Search for the cell housing the specified text and yield its (X, Y) center coordinate. 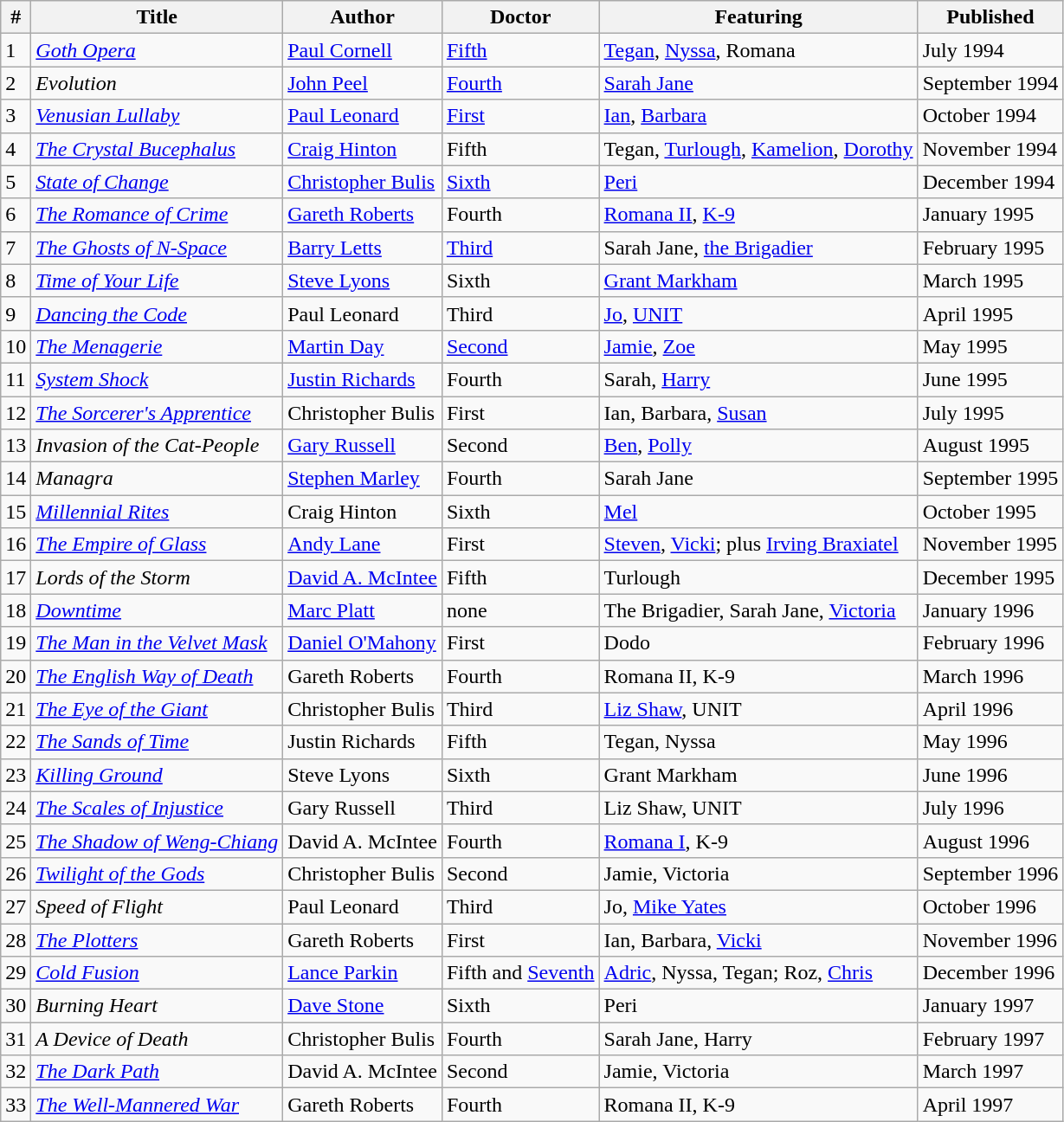
June 1995 (990, 379)
Time of Your Life (158, 280)
Romana I, K-9 (758, 841)
John Peel (363, 83)
Daniel O'Mahony (363, 643)
The Romance of Crime (158, 215)
December 1995 (990, 577)
The Menagerie (158, 346)
24 (16, 808)
none (520, 610)
7 (16, 248)
September 1995 (990, 479)
February 1997 (990, 1039)
Martin Day (363, 346)
Ben, Polly (758, 446)
Sarah, Harry (758, 379)
Managra (158, 479)
March 1997 (990, 1072)
July 1996 (990, 808)
The Sands of Time (158, 742)
33 (16, 1105)
Burning Heart (158, 1006)
April 1996 (990, 709)
The Shadow of Weng-Chiang (158, 841)
July 1994 (990, 50)
September 1996 (990, 874)
10 (16, 346)
October 1994 (990, 116)
April 1997 (990, 1105)
May 1996 (990, 742)
Venusian Lullaby (158, 116)
Featuring (758, 17)
4 (16, 149)
Steven, Vicki; plus Irving Braxiatel (758, 545)
Dancing the Code (158, 313)
17 (16, 577)
14 (16, 479)
February 1996 (990, 643)
Tegan, Nyssa, Romana (758, 50)
Barry Letts (363, 248)
3 (16, 116)
Stephen Marley (363, 479)
The Ghosts of N-Space (158, 248)
November 1995 (990, 545)
April 1995 (990, 313)
Ian, Barbara (758, 116)
31 (16, 1039)
Turlough (758, 577)
Downtime (158, 610)
January 1995 (990, 215)
9 (16, 313)
Jo, UNIT (758, 313)
December 1994 (990, 182)
Doctor (520, 17)
Goth Opera (158, 50)
13 (16, 446)
August 1995 (990, 446)
The Sorcerer's Apprentice (158, 413)
Fifth and Seventh (520, 973)
July 1995 (990, 413)
The English Way of Death (158, 676)
Andy Lane (363, 545)
The Scales of Injustice (158, 808)
Tegan, Turlough, Kamelion, Dorothy (758, 149)
Published (990, 17)
October 1996 (990, 906)
Dodo (758, 643)
Cold Fusion (158, 973)
Twilight of the Gods (158, 874)
Tegan, Nyssa (758, 742)
Jamie, Zoe (758, 346)
21 (16, 709)
May 1995 (990, 346)
20 (16, 676)
19 (16, 643)
11 (16, 379)
Sarah Jane, the Brigadier (758, 248)
Jo, Mike Yates (758, 906)
5 (16, 182)
The Dark Path (158, 1072)
Ian, Barbara, Susan (758, 413)
Ian, Barbara, Vicki (758, 939)
Lords of the Storm (158, 577)
Mel (758, 512)
September 1994 (990, 83)
26 (16, 874)
The Empire of Glass (158, 545)
23 (16, 775)
Killing Ground (158, 775)
A Device of Death (158, 1039)
8 (16, 280)
30 (16, 1006)
Evolution (158, 83)
Author (363, 17)
32 (16, 1072)
State of Change (158, 182)
Lance Parkin (363, 973)
1 (16, 50)
November 1996 (990, 939)
January 1996 (990, 610)
16 (16, 545)
Title (158, 17)
Adric, Nyssa, Tegan; Roz, Chris (758, 973)
The Brigadier, Sarah Jane, Victoria (758, 610)
25 (16, 841)
System Shock (158, 379)
15 (16, 512)
Invasion of the Cat-People (158, 446)
Marc Platt (363, 610)
Sarah Jane, Harry (758, 1039)
12 (16, 413)
27 (16, 906)
November 1994 (990, 149)
The Man in the Velvet Mask (158, 643)
August 1996 (990, 841)
Millennial Rites (158, 512)
# (16, 17)
June 1996 (990, 775)
February 1995 (990, 248)
Speed of Flight (158, 906)
The Eye of the Giant (158, 709)
28 (16, 939)
March 1996 (990, 676)
The Well-Mannered War (158, 1105)
January 1997 (990, 1006)
29 (16, 973)
The Crystal Bucephalus (158, 149)
March 1995 (990, 280)
December 1996 (990, 973)
Paul Cornell (363, 50)
October 1995 (990, 512)
Dave Stone (363, 1006)
6 (16, 215)
2 (16, 83)
22 (16, 742)
The Plotters (158, 939)
18 (16, 610)
